Capture the cell that displays the provided text and extract its (X, Y) central coordinate. 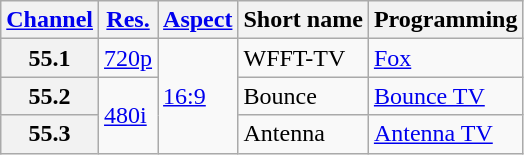
Antenna TV (446, 134)
Channel (50, 20)
Programming (446, 20)
720p (128, 58)
Fox (446, 58)
Aspect (198, 20)
480i (128, 115)
55.2 (50, 96)
Bounce (303, 96)
16:9 (198, 96)
55.3 (50, 134)
55.1 (50, 58)
Short name (303, 20)
Antenna (303, 134)
WFFT-TV (303, 58)
Bounce TV (446, 96)
Res. (128, 20)
